Identify which cell holds the provided text, then report its [x, y] central coordinate. 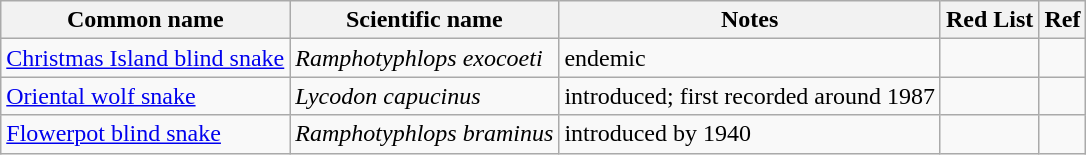
Lycodon capucinus [424, 96]
Ref [1062, 20]
Ramphotyphlops exocoeti [424, 58]
Red List [989, 20]
Scientific name [424, 20]
Ramphotyphlops braminus [424, 134]
introduced by 1940 [750, 134]
endemic [750, 58]
Christmas Island blind snake [146, 58]
introduced; first recorded around 1987 [750, 96]
Flowerpot blind snake [146, 134]
Oriental wolf snake [146, 96]
Notes [750, 20]
Common name [146, 20]
